Scan for the cell matching the given text and deliver its (x, y) coordinate at center. 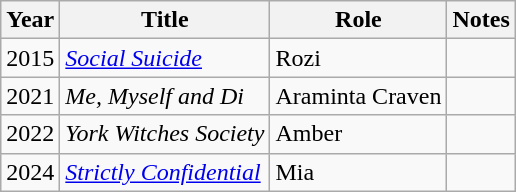
2015 (30, 58)
Me, Myself and Di (165, 96)
Notes (481, 20)
Year (30, 20)
Social Suicide (165, 58)
Strictly Confidential (165, 172)
2022 (30, 134)
York Witches Society (165, 134)
Role (358, 20)
Title (165, 20)
2021 (30, 96)
Amber (358, 134)
Rozi (358, 58)
2024 (30, 172)
Mia (358, 172)
Araminta Craven (358, 96)
